Find where the given text appears and provide that cell's center as [X, Y] coordinate. 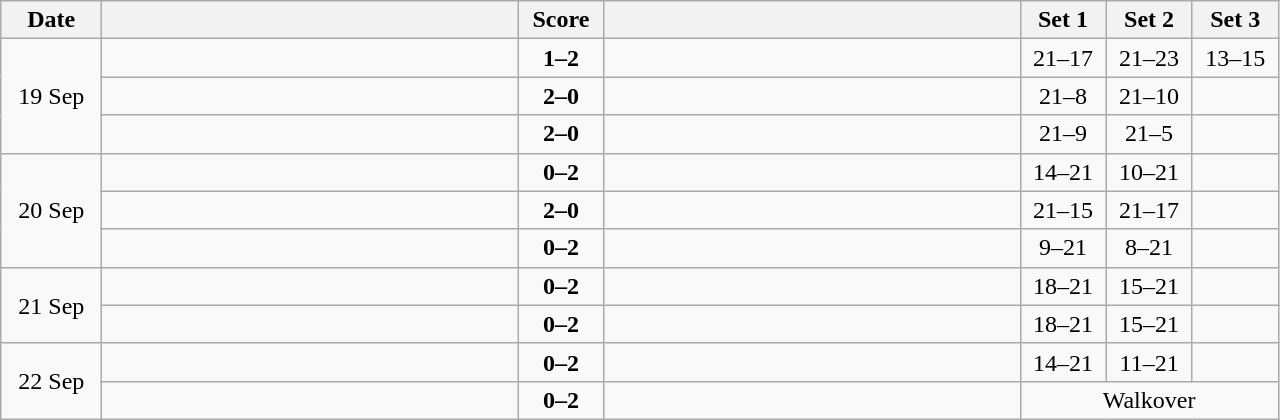
21–8 [1063, 96]
Walkover [1149, 400]
Set 2 [1149, 20]
21 Sep [52, 305]
21–15 [1063, 210]
1–2 [561, 58]
22 Sep [52, 381]
10–21 [1149, 172]
8–21 [1149, 248]
21–23 [1149, 58]
Score [561, 20]
21–10 [1149, 96]
11–21 [1149, 362]
Set 3 [1235, 20]
19 Sep [52, 96]
20 Sep [52, 210]
21–9 [1063, 134]
21–5 [1149, 134]
Date [52, 20]
Set 1 [1063, 20]
13–15 [1235, 58]
9–21 [1063, 248]
